Pinpoint the cell where the given text exists, returning its [X, Y] midpoint coordinate. 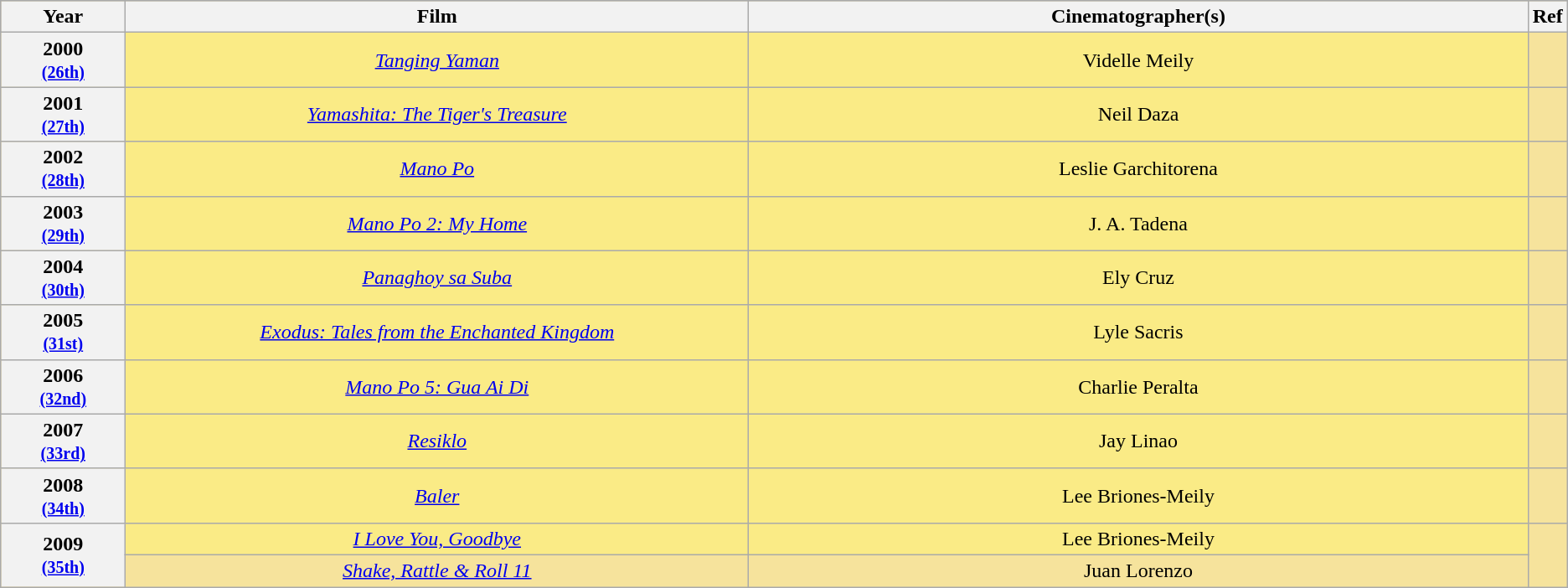
Charlie Peralta [1138, 387]
2000 (26th) [64, 60]
Leslie Garchitorena [1138, 169]
Ely Cruz [1138, 278]
I Love You, Goodbye [437, 539]
2006 (32nd) [64, 387]
2001 (27th) [64, 114]
2009 (35th) [64, 554]
Neil Daza [1138, 114]
2003 (29th) [64, 223]
Resiklo [437, 441]
Lyle Sacris [1138, 332]
Yamashita: The Tiger's Treasure [437, 114]
2007 (33rd) [64, 441]
Mano Po [437, 169]
2005 (31st) [64, 332]
Exodus: Tales from the Enchanted Kingdom [437, 332]
Jay Linao [1138, 441]
Tanging Yaman [437, 60]
2002 (28th) [64, 169]
Ref [1548, 17]
Film [437, 17]
Mano Po 5: Gua Ai Di [437, 387]
Mano Po 2: My Home [437, 223]
Cinematographer(s) [1138, 17]
Panaghoy sa Suba [437, 278]
2008 (34th) [64, 496]
Juan Lorenzo [1138, 570]
Baler [437, 496]
Shake, Rattle & Roll 11 [437, 570]
Year [64, 17]
Videlle Meily [1138, 60]
2004 (30th) [64, 278]
J. A. Tadena [1138, 223]
